Detect which cell encompasses the target text, then output its [X, Y] center coordinate. 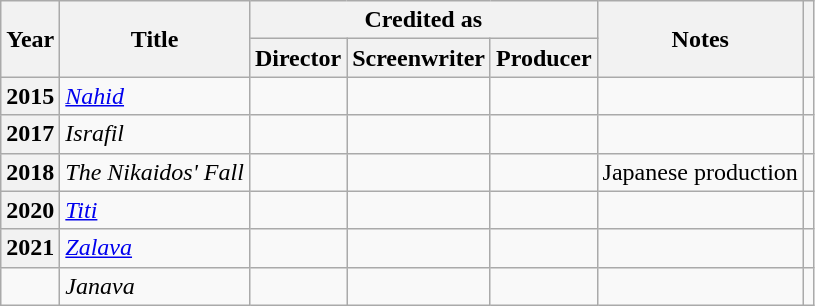
2018 [30, 172]
Titi [155, 210]
Producer [544, 58]
Zalava [155, 248]
2021 [30, 248]
Year [30, 39]
The Nikaidos' Fall [155, 172]
Director [298, 58]
Screenwriter [419, 58]
Title [155, 39]
Japanese production [700, 172]
2015 [30, 96]
Notes [700, 39]
Nahid [155, 96]
Israfil [155, 134]
Credited as [423, 20]
2017 [30, 134]
Janava [155, 286]
2020 [30, 210]
